Output the [X, Y] coordinate of the center of the cell containing the given text.  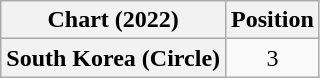
South Korea (Circle) [114, 58]
Position [273, 20]
3 [273, 58]
Chart (2022) [114, 20]
